Provide the [X, Y] coordinate of the cell's center where the given text is located.  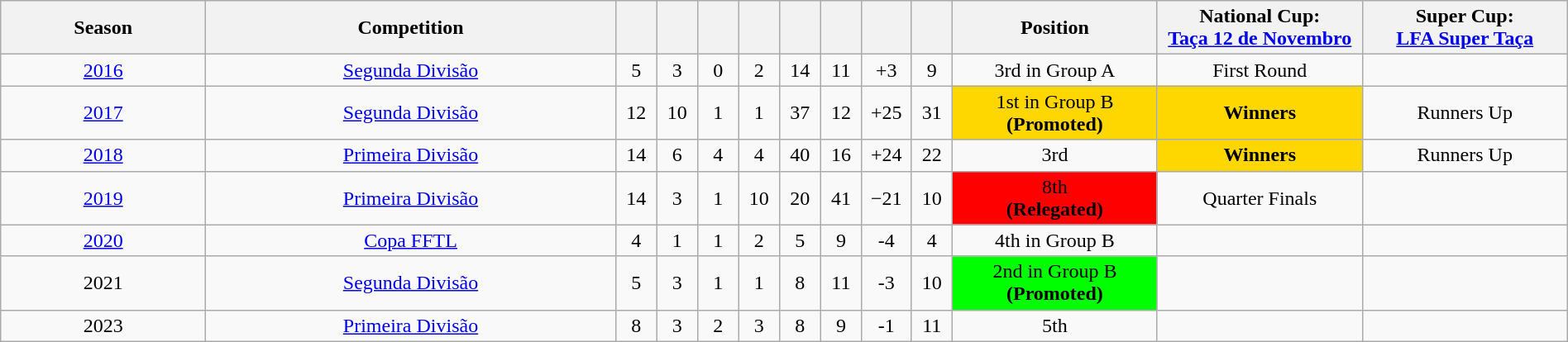
1st in Group B (Promoted) [1054, 112]
Season [103, 28]
2021 [103, 283]
41 [841, 198]
5th [1054, 325]
2016 [103, 70]
+3 [887, 70]
−21 [887, 198]
37 [801, 112]
2023 [103, 325]
-3 [887, 283]
3rd in Group A [1054, 70]
+24 [887, 155]
+25 [887, 112]
2019 [103, 198]
Super Cup:LFA Super Taça [1465, 28]
Competition [411, 28]
National Cup:Taça 12 de Novembro [1260, 28]
-1 [887, 325]
2020 [103, 240]
2nd in Group B (Promoted) [1054, 283]
3rd [1054, 155]
Copa FFTL [411, 240]
0 [718, 70]
8th(Relegated) [1054, 198]
40 [801, 155]
Quarter Finals [1260, 198]
2018 [103, 155]
22 [932, 155]
16 [841, 155]
2017 [103, 112]
-4 [887, 240]
Position [1054, 28]
31 [932, 112]
20 [801, 198]
First Round [1260, 70]
4th in Group B [1054, 240]
6 [677, 155]
